Locate the cell with the specified text and output its [X, Y] center coordinate. 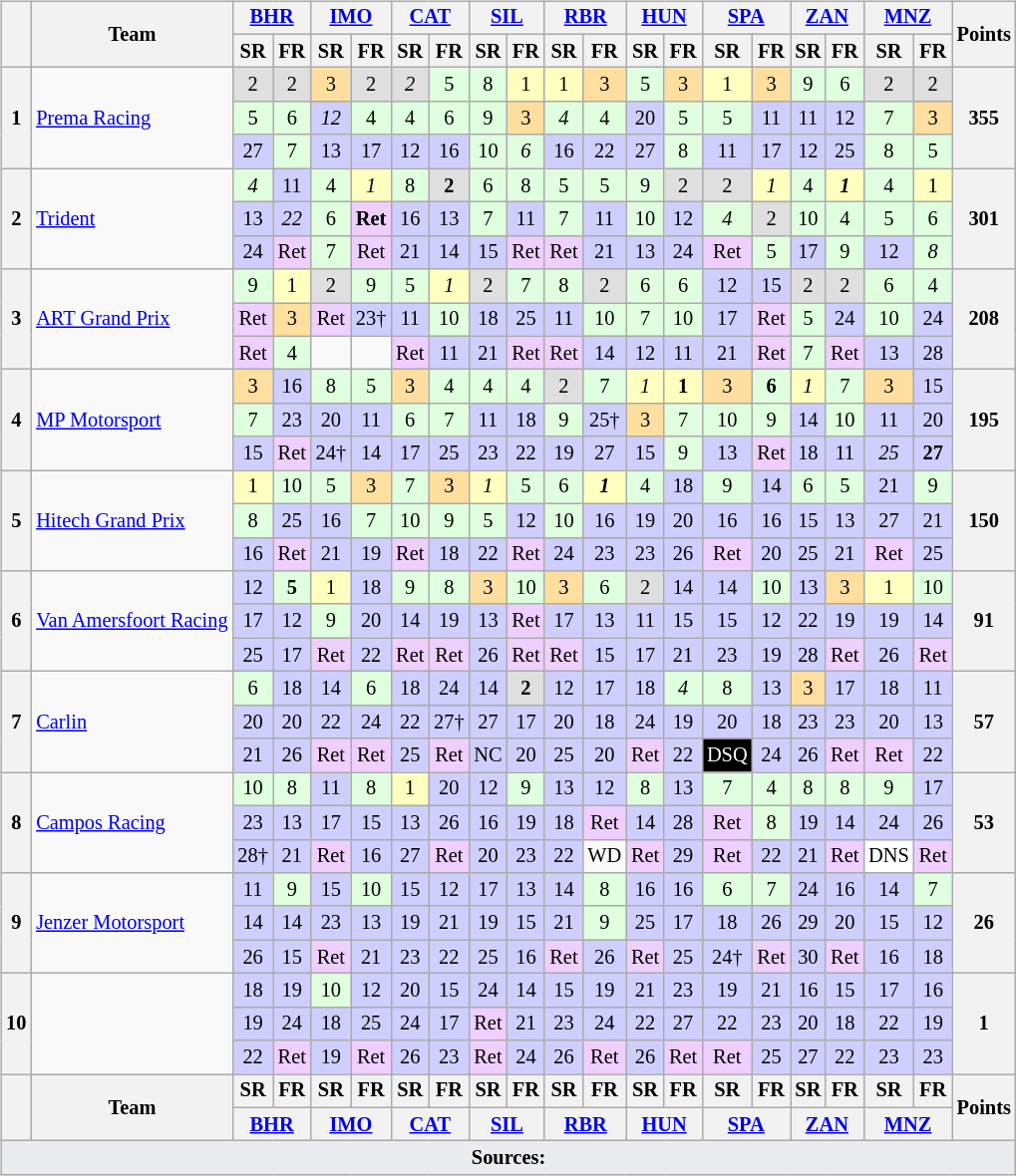
91 [984, 622]
150 [984, 520]
Jenzer Motorsport [132, 923]
25† [604, 421]
NC [488, 755]
53 [984, 823]
Campos Racing [132, 823]
208 [984, 319]
Sources: [508, 1158]
DNS [888, 856]
DSQ [727, 755]
27† [449, 722]
Van Amersfoort Racing [132, 622]
Prema Racing [132, 118]
195 [984, 421]
28† [252, 856]
355 [984, 118]
WD [604, 856]
23† [371, 320]
Trident [132, 219]
Carlin [132, 722]
57 [984, 722]
MP Motorsport [132, 421]
30 [808, 957]
ART Grand Prix [132, 319]
301 [984, 219]
Hitech Grand Prix [132, 520]
